Output the [x, y] coordinate of the center of the cell containing the given text.  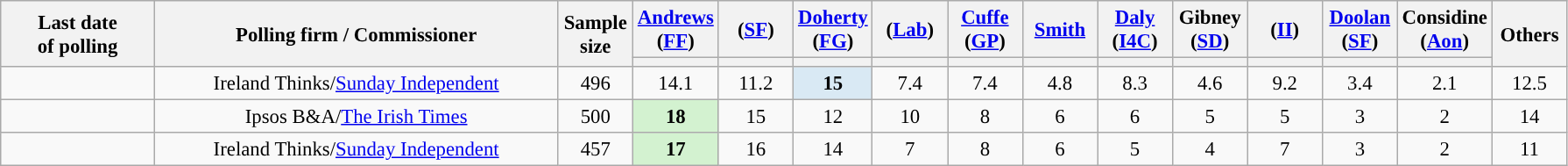
11.2 [756, 83]
4 [1210, 149]
12.5 [1529, 83]
12 [833, 117]
(Lab) [910, 30]
Samplesize [596, 33]
8.3 [1135, 83]
14.1 [676, 83]
Gibney (SD) [1210, 30]
Last dateof polling [78, 33]
Others [1529, 33]
Daly (I4C) [1135, 30]
9.2 [1285, 83]
Polling firm / Commissioner [356, 33]
4.8 [1060, 83]
Considine (Aon) [1444, 30]
10 [910, 117]
Cuffe (GP) [985, 30]
11 [1529, 149]
(SF) [756, 30]
3.4 [1360, 83]
Ipsos B&A/The Irish Times [356, 117]
4.6 [1210, 83]
457 [596, 149]
Smith [1060, 30]
Andrews (FF) [676, 30]
16 [756, 149]
Doolan (SF) [1360, 30]
2.1 [1444, 83]
496 [596, 83]
17 [676, 149]
18 [676, 117]
(II) [1285, 30]
Doherty (FG) [833, 30]
500 [596, 117]
